Search for the cell housing the specified text and yield its [x, y] center coordinate. 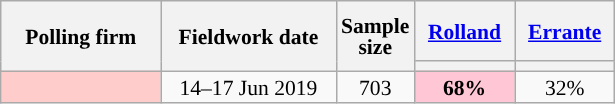
Fieldwork date [248, 36]
Rolland [464, 31]
14–17 Jun 2019 [248, 86]
Errante [565, 31]
703 [375, 86]
Polling firm [81, 36]
32% [565, 86]
Samplesize [375, 36]
68% [464, 86]
